Identify which cell holds the provided text, then report its [x, y] central coordinate. 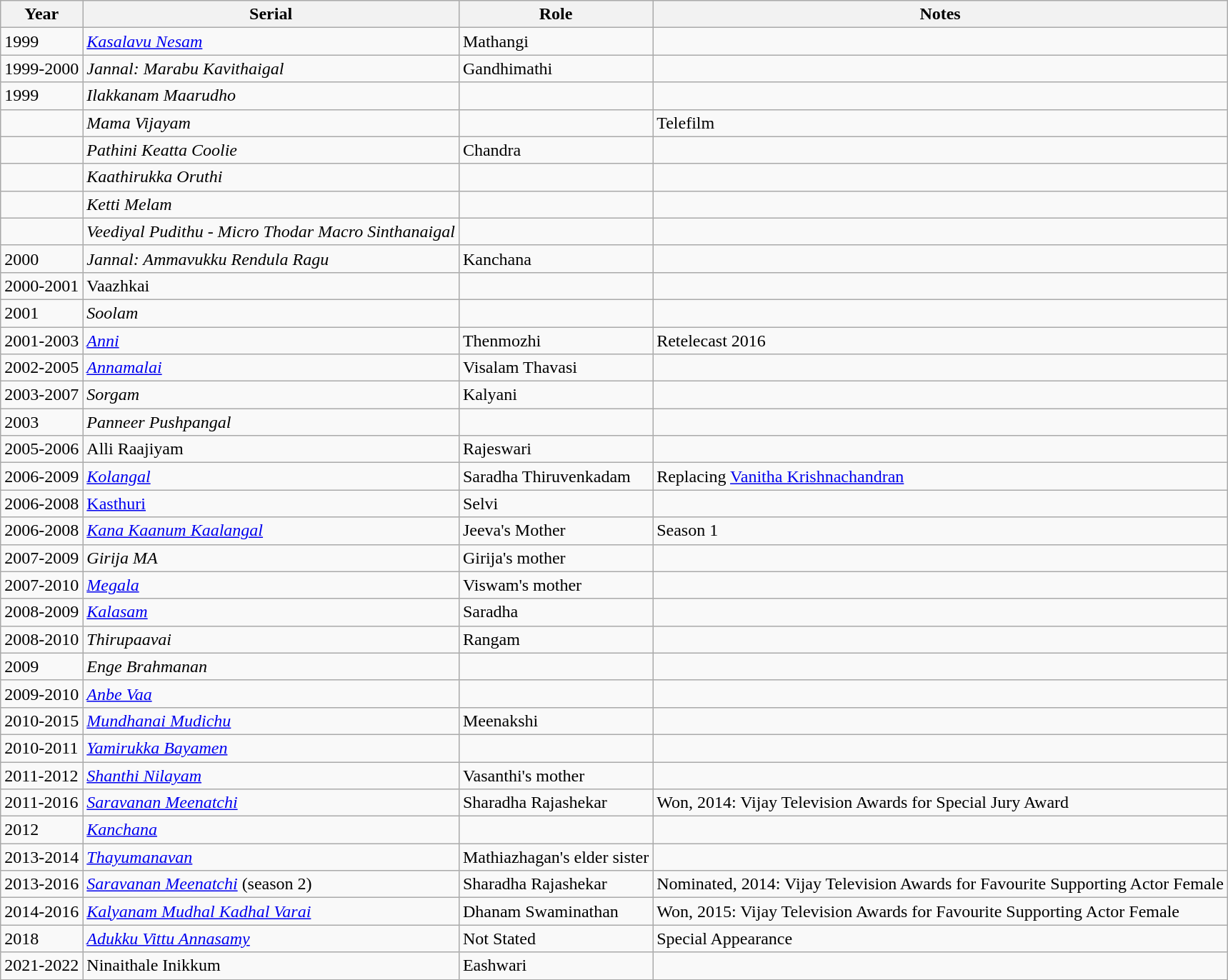
2000-2001 [41, 286]
2003 [41, 422]
Eashwari [556, 966]
Jannal: Ammavukku Rendula Ragu [271, 259]
2012 [41, 830]
Telefilm [940, 123]
Ilakkanam Maarudho [271, 96]
Retelecast 2016 [940, 341]
Kalyani [556, 395]
Dhanam Swaminathan [556, 911]
Kolangal [271, 476]
Notes [940, 14]
2013-2014 [41, 857]
Vasanthi's mother [556, 775]
Kalyanam Mudhal Kadhal Varai [271, 911]
Meenakshi [556, 721]
Thirupaavai [271, 639]
Kasalavu Nesam [271, 41]
2011-2016 [41, 803]
2013-2016 [41, 884]
Mathangi [556, 41]
Kaathirukka Oruthi [271, 177]
Kana Kaanum Kaalangal [271, 531]
Saradha [556, 612]
2006-2009 [41, 476]
Won, 2015: Vijay Television Awards for Favourite Supporting Actor Female [940, 911]
Nominated, 2014: Vijay Television Awards for Favourite Supporting Actor Female [940, 884]
Alli Raajiyam [271, 449]
Annamalai [271, 368]
2010-2011 [41, 748]
Megala [271, 585]
Not Stated [556, 939]
Visalam Thavasi [556, 368]
Girija's mother [556, 558]
Veediyal Pudithu - Micro Thodar Macro Sinthanaigal [271, 231]
2008-2009 [41, 612]
Thenmozhi [556, 341]
Girija MA [271, 558]
Kasthuri [271, 504]
Pathini Keatta Coolie [271, 150]
Anbe Vaa [271, 694]
Viswam's mother [556, 585]
Vaazhkai [271, 286]
Year [41, 14]
2000 [41, 259]
Thayumanavan [271, 857]
Panneer Pushpangal [271, 422]
Anni [271, 341]
Shanthi Nilayam [271, 775]
2008-2010 [41, 639]
2001 [41, 313]
Adukku Vittu Annasamy [271, 939]
Saravanan Meenatchi [271, 803]
Saravanan Meenatchi (season 2) [271, 884]
Chandra [556, 150]
2002-2005 [41, 368]
Kalasam [271, 612]
Season 1 [940, 531]
2011-2012 [41, 775]
Rangam [556, 639]
Enge Brahmanan [271, 666]
2007-2010 [41, 585]
Gandhimathi [556, 69]
2009-2010 [41, 694]
Special Appearance [940, 939]
Mathiazhagan's elder sister [556, 857]
Mundhanai Mudichu [271, 721]
Jannal: Marabu Kavithaigal [271, 69]
Role [556, 14]
2009 [41, 666]
2001-2003 [41, 341]
Sorgam [271, 395]
2003-2007 [41, 395]
Serial [271, 14]
2014-2016 [41, 911]
Ninaithale Inikkum [271, 966]
Rajeswari [556, 449]
1999-2000 [41, 69]
Ketti Melam [271, 204]
2007-2009 [41, 558]
Won, 2014: Vijay Television Awards for Special Jury Award [940, 803]
Selvi [556, 504]
Soolam [271, 313]
Yamirukka Bayamen [271, 748]
2010-2015 [41, 721]
2018 [41, 939]
Jeeva's Mother [556, 531]
2021-2022 [41, 966]
Saradha Thiruvenkadam [556, 476]
Mama Vijayam [271, 123]
Replacing Vanitha Krishnachandran [940, 476]
2005-2006 [41, 449]
